For the text-containing cell, return its midpoint in [X, Y] coordinate format. 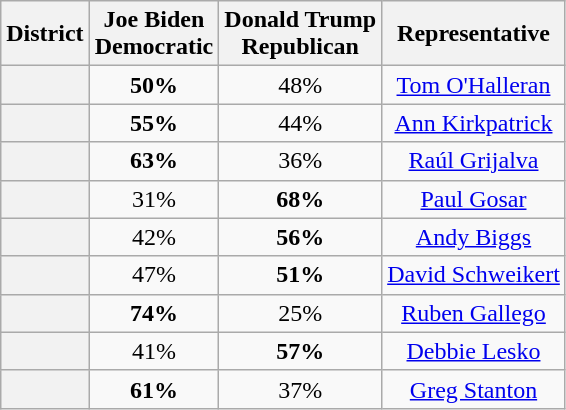
57% [300, 351]
68% [300, 199]
Donald TrumpRepublican [300, 34]
42% [154, 237]
Debbie Lesko [474, 351]
56% [300, 237]
Ann Kirkpatrick [474, 123]
Andy Biggs [474, 237]
David Schweikert [474, 275]
63% [154, 161]
District [45, 34]
Ruben Gallego [474, 313]
51% [300, 275]
25% [300, 313]
Representative [474, 34]
36% [300, 161]
50% [154, 85]
61% [154, 389]
Joe BidenDemocratic [154, 34]
Greg Stanton [474, 389]
31% [154, 199]
Paul Gosar [474, 199]
48% [300, 85]
Raúl Grijalva [474, 161]
74% [154, 313]
41% [154, 351]
44% [300, 123]
Tom O'Halleran [474, 85]
37% [300, 389]
47% [154, 275]
55% [154, 123]
